Return the [X, Y] coordinate for the center point of the cell that contains the specified text.  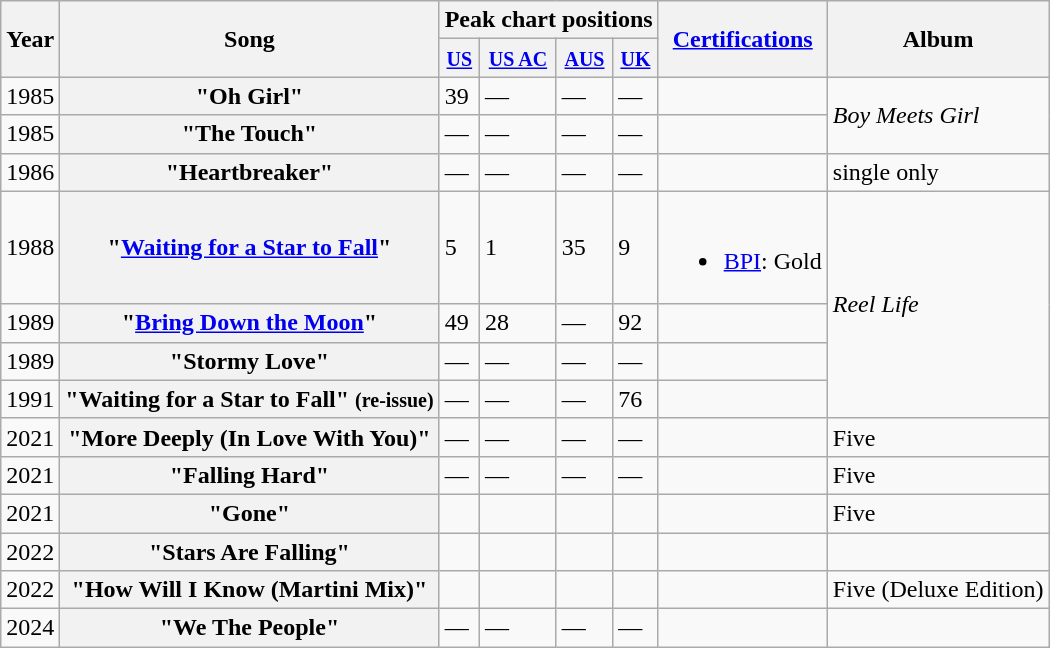
49 [459, 323]
"Falling Hard" [250, 475]
92 [636, 323]
AUS [584, 58]
BPI: Gold [742, 248]
"How Will I Know (Martini Mix)" [250, 590]
76 [636, 399]
Song [250, 39]
"Heartbreaker" [250, 172]
39 [459, 96]
Certifications [742, 39]
Peak chart positions [548, 20]
Boy Meets Girl [938, 115]
5 [459, 248]
Album [938, 39]
"Gone" [250, 513]
"Stars Are Falling" [250, 551]
"Stormy Love" [250, 361]
9 [636, 248]
1988 [30, 248]
US [459, 58]
single only [938, 172]
Year [30, 39]
1986 [30, 172]
"The Touch" [250, 134]
Reel Life [938, 304]
"Waiting for a Star to Fall" [250, 248]
2024 [30, 628]
Five (Deluxe Edition) [938, 590]
"Oh Girl" [250, 96]
1 [518, 248]
UK [636, 58]
35 [584, 248]
"Waiting for a Star to Fall" (re-issue) [250, 399]
"We The People" [250, 628]
"Bring Down the Moon" [250, 323]
1991 [30, 399]
US AC [518, 58]
28 [518, 323]
"More Deeply (In Love With You)" [250, 437]
